Search for the cell housing the specified text and yield its (X, Y) center coordinate. 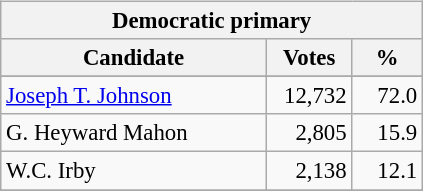
Joseph T. Johnson (134, 96)
Votes (309, 58)
12.1 (388, 171)
15.9 (388, 133)
% (388, 58)
Candidate (134, 58)
W.C. Irby (134, 171)
2,805 (309, 133)
Democratic primary (212, 21)
G. Heyward Mahon (134, 133)
72.0 (388, 96)
12,732 (309, 96)
2,138 (309, 171)
